Capture the cell that displays the provided text and extract its (X, Y) central coordinate. 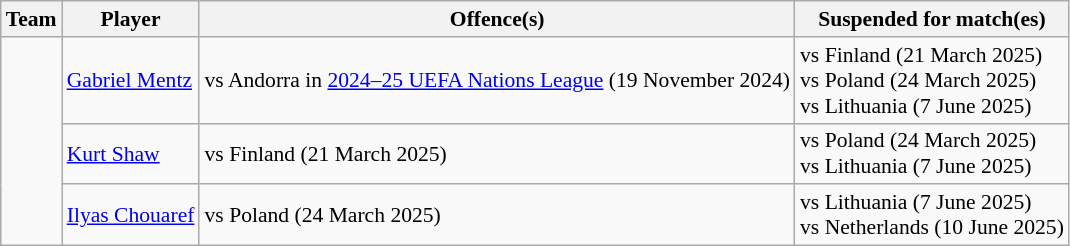
vs Finland (21 March 2025) (497, 154)
Kurt Shaw (131, 154)
Offence(s) (497, 19)
vs Poland (24 March 2025) (497, 216)
Ilyas Chouaref (131, 216)
vs Poland (24 March 2025)vs Lithuania (7 June 2025) (932, 154)
vs Andorra in 2024–25 UEFA Nations League (19 November 2024) (497, 80)
Suspended for match(es) (932, 19)
vs Finland (21 March 2025)vs Poland (24 March 2025)vs Lithuania (7 June 2025) (932, 80)
vs Lithuania (7 June 2025)vs Netherlands (10 June 2025) (932, 216)
Gabriel Mentz (131, 80)
Player (131, 19)
Team (32, 19)
